Locate the cell with the specified text and output its (x, y) center coordinate. 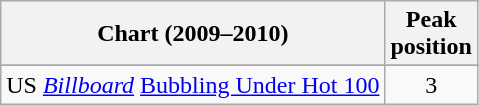
US Billboard Bubbling Under Hot 100 (193, 85)
Chart (2009–2010) (193, 34)
Peakposition (431, 34)
3 (431, 85)
